Search for the cell housing the specified text and yield its (x, y) center coordinate. 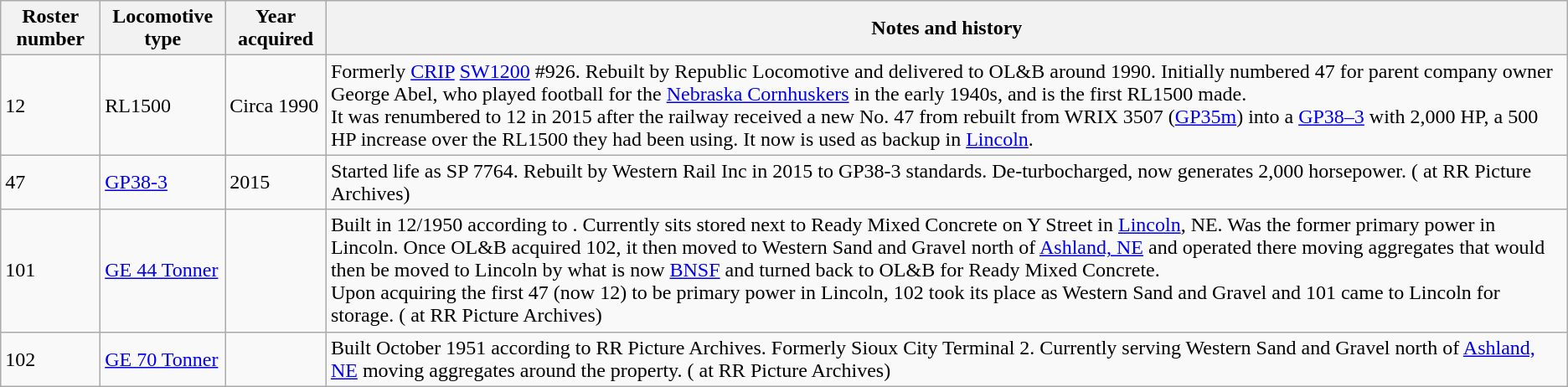
Locomotive type (162, 28)
GE 44 Tonner (162, 271)
GE 70 Tonner (162, 359)
RL1500 (162, 106)
Notes and history (946, 28)
101 (50, 271)
102 (50, 359)
Year acquired (276, 28)
Circa 1990 (276, 106)
12 (50, 106)
2015 (276, 183)
47 (50, 183)
Roster number (50, 28)
GP38-3 (162, 183)
